Search for the cell housing the specified text and yield its (X, Y) center coordinate. 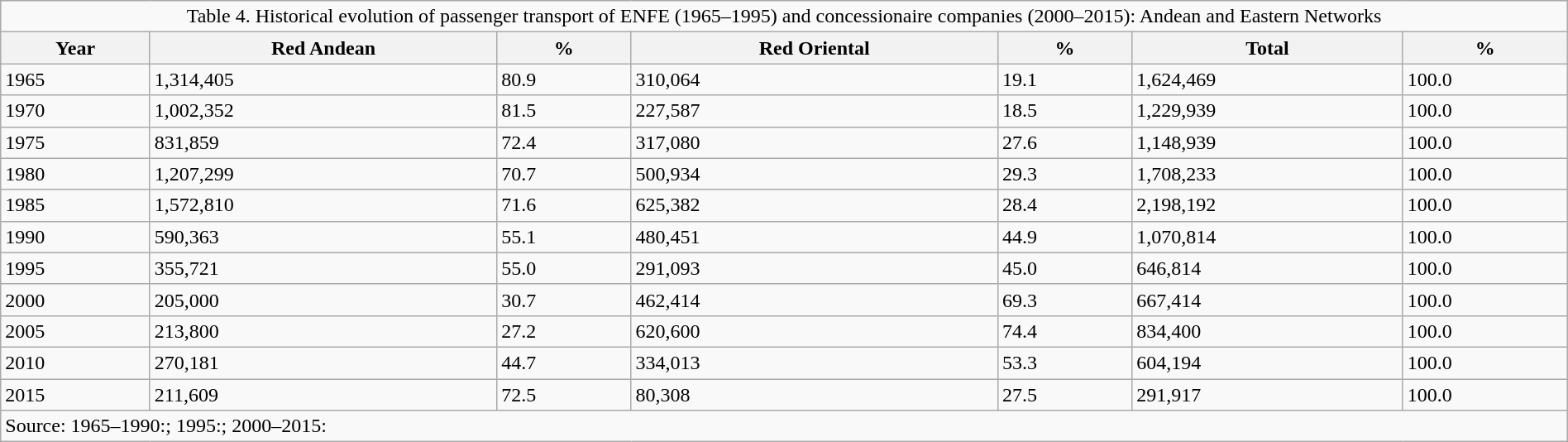
1965 (76, 79)
500,934 (815, 174)
30.7 (564, 300)
1975 (76, 142)
19.1 (1064, 79)
213,800 (323, 331)
27.5 (1064, 395)
646,814 (1267, 268)
620,600 (815, 331)
317,080 (815, 142)
310,064 (815, 79)
80.9 (564, 79)
Red Andean (323, 48)
71.6 (564, 205)
1,002,352 (323, 111)
480,451 (815, 237)
70.7 (564, 174)
69.3 (1064, 300)
74.4 (1064, 331)
831,859 (323, 142)
291,093 (815, 268)
72.5 (564, 395)
1,314,405 (323, 79)
2015 (76, 395)
270,181 (323, 363)
625,382 (815, 205)
29.3 (1064, 174)
1980 (76, 174)
Red Oriental (815, 48)
1,624,469 (1267, 79)
1985 (76, 205)
2,198,192 (1267, 205)
80,308 (815, 395)
1,229,939 (1267, 111)
Table 4. Historical evolution of passenger transport of ENFE (1965–1995) and concessionaire companies (2000–2015): Andean and Eastern Networks (784, 17)
44.7 (564, 363)
28.4 (1064, 205)
2005 (76, 331)
205,000 (323, 300)
Year (76, 48)
211,609 (323, 395)
1970 (76, 111)
27.6 (1064, 142)
Source: 1965–1990:; 1995:; 2000–2015: (784, 426)
55.1 (564, 237)
53.3 (1064, 363)
227,587 (815, 111)
1,708,233 (1267, 174)
Total (1267, 48)
590,363 (323, 237)
667,414 (1267, 300)
44.9 (1064, 237)
834,400 (1267, 331)
1,572,810 (323, 205)
81.5 (564, 111)
55.0 (564, 268)
18.5 (1064, 111)
291,917 (1267, 395)
355,721 (323, 268)
1,148,939 (1267, 142)
2010 (76, 363)
462,414 (815, 300)
45.0 (1064, 268)
604,194 (1267, 363)
72.4 (564, 142)
334,013 (815, 363)
1,207,299 (323, 174)
2000 (76, 300)
1990 (76, 237)
1,070,814 (1267, 237)
1995 (76, 268)
27.2 (564, 331)
